Search for the cell housing the specified text and yield its [x, y] center coordinate. 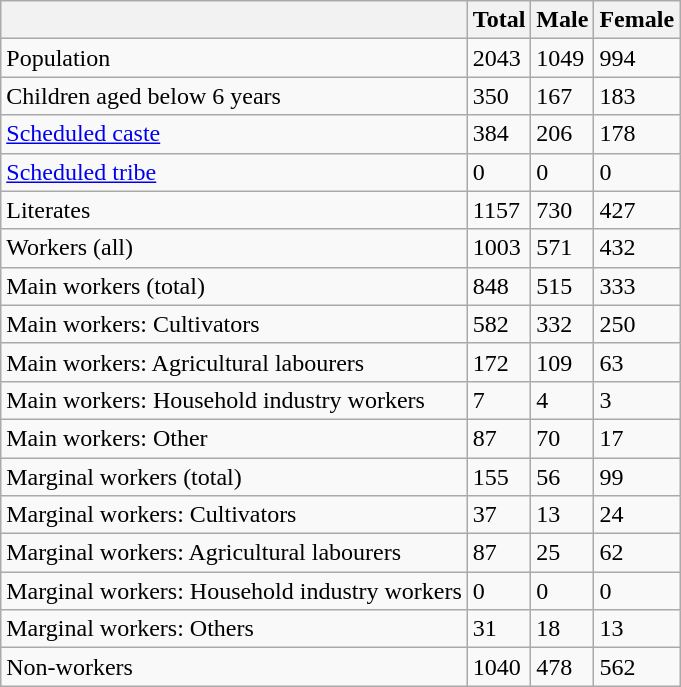
730 [562, 210]
350 [499, 96]
Male [562, 20]
63 [637, 362]
Marginal workers: Others [234, 629]
206 [562, 134]
Marginal workers (total) [234, 477]
Main workers (total) [234, 286]
Marginal workers: Household industry workers [234, 591]
Main workers: Cultivators [234, 324]
56 [562, 477]
3 [637, 400]
332 [562, 324]
24 [637, 515]
Marginal workers: Agricultural labourers [234, 553]
Children aged below 6 years [234, 96]
183 [637, 96]
250 [637, 324]
Total [499, 20]
848 [499, 286]
571 [562, 248]
Literates [234, 210]
1049 [562, 58]
562 [637, 667]
37 [499, 515]
994 [637, 58]
25 [562, 553]
Non-workers [234, 667]
155 [499, 477]
167 [562, 96]
582 [499, 324]
478 [562, 667]
Main workers: Other [234, 438]
7 [499, 400]
515 [562, 286]
Female [637, 20]
62 [637, 553]
Scheduled caste [234, 134]
4 [562, 400]
18 [562, 629]
1003 [499, 248]
1040 [499, 667]
432 [637, 248]
99 [637, 477]
17 [637, 438]
Scheduled tribe [234, 172]
Workers (all) [234, 248]
Marginal workers: Cultivators [234, 515]
109 [562, 362]
384 [499, 134]
Main workers: Agricultural labourers [234, 362]
172 [499, 362]
Main workers: Household industry workers [234, 400]
31 [499, 629]
427 [637, 210]
2043 [499, 58]
1157 [499, 210]
178 [637, 134]
333 [637, 286]
70 [562, 438]
Population [234, 58]
